Detect which cell encompasses the target text, then output its (x, y) center coordinate. 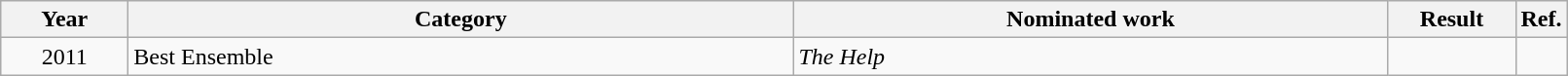
Year (64, 19)
The Help (1090, 57)
Result (1452, 19)
Best Ensemble (461, 57)
Nominated work (1090, 19)
Ref. (1542, 19)
2011 (64, 57)
Category (461, 19)
